Locate the cell with the specified text and output its (X, Y) center coordinate. 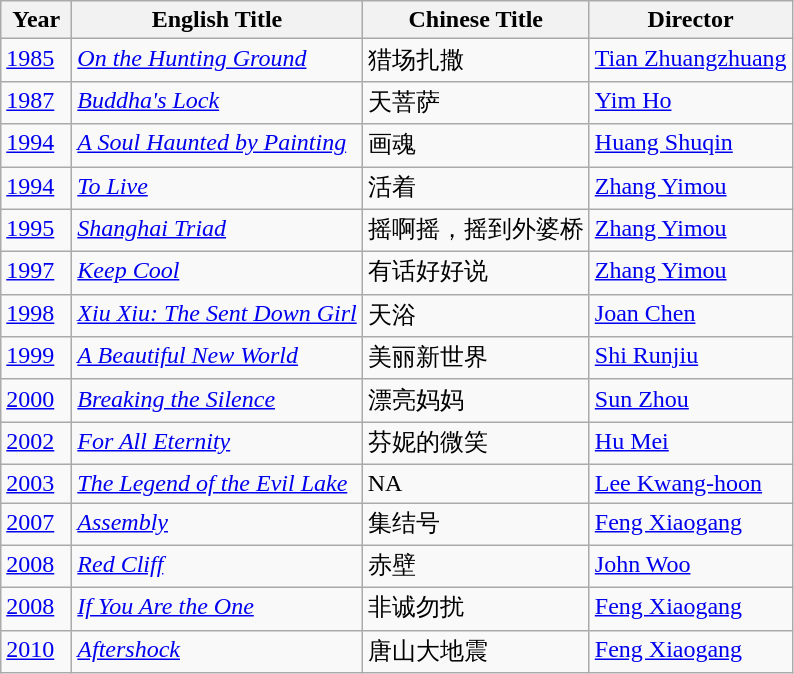
Keep Cool (217, 274)
漂亮妈妈 (476, 400)
Buddha's Lock (217, 102)
Director (690, 20)
Huang Shuqin (690, 146)
1999 (36, 358)
1995 (36, 230)
English Title (217, 20)
Sun Zhou (690, 400)
A Soul Haunted by Painting (217, 146)
2007 (36, 524)
Lee Kwang-hoon (690, 483)
Year (36, 20)
1997 (36, 274)
活着 (476, 188)
A Beautiful New World (217, 358)
Hu Mei (690, 444)
芬妮的微笑 (476, 444)
Assembly (217, 524)
Joan Chen (690, 316)
天菩萨 (476, 102)
Breaking the Silence (217, 400)
Chinese Title (476, 20)
天浴 (476, 316)
非诚勿扰 (476, 610)
集结号 (476, 524)
Yim Ho (690, 102)
On the Hunting Ground (217, 60)
The Legend of the Evil Lake (217, 483)
2010 (36, 652)
有话好好说 (476, 274)
画魂 (476, 146)
NA (476, 483)
赤壁 (476, 566)
Tian Zhuangzhuang (690, 60)
猎场扎撒 (476, 60)
Shi Runjiu (690, 358)
Shanghai Triad (217, 230)
If You Are the One (217, 610)
唐山大地震 (476, 652)
美丽新世界 (476, 358)
2002 (36, 444)
2003 (36, 483)
For All Eternity (217, 444)
Red Cliff (217, 566)
2000 (36, 400)
摇啊摇，摇到外婆桥 (476, 230)
Xiu Xiu: The Sent Down Girl (217, 316)
Aftershock (217, 652)
To Live (217, 188)
1987 (36, 102)
1985 (36, 60)
John Woo (690, 566)
1998 (36, 316)
